From the cell containing the given text, extract its center point as [x, y] coordinate. 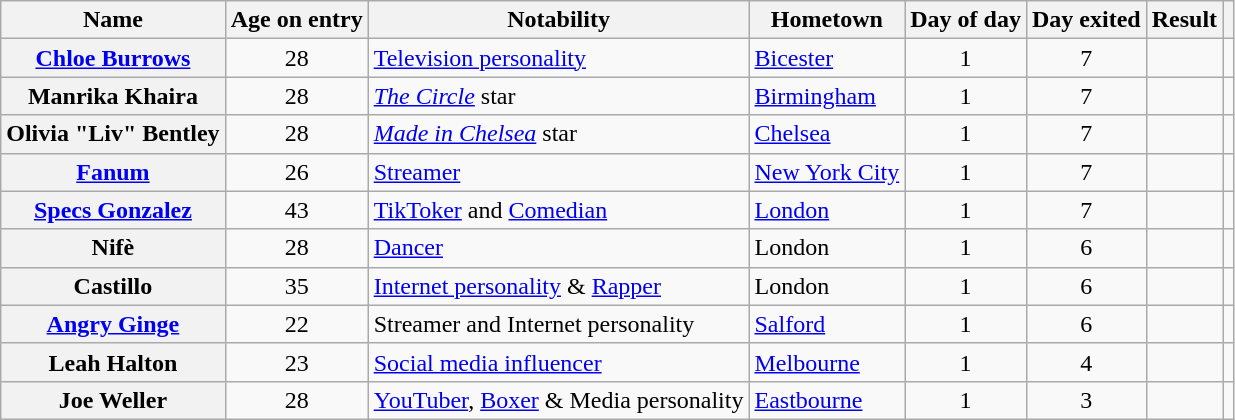
TikToker and Comedian [558, 210]
The Circle star [558, 96]
Manrika Khaira [113, 96]
Hometown [827, 20]
Streamer [558, 172]
YouTuber, Boxer & Media personality [558, 400]
Age on entry [296, 20]
Angry Ginge [113, 324]
43 [296, 210]
3 [1086, 400]
Internet personality & Rapper [558, 286]
New York City [827, 172]
Joe Weller [113, 400]
Notability [558, 20]
35 [296, 286]
Result [1184, 20]
Castillo [113, 286]
Olivia "Liv" Bentley [113, 134]
Nifè [113, 248]
Salford [827, 324]
Specs Gonzalez [113, 210]
Fanum [113, 172]
Television personality [558, 58]
Day of day [966, 20]
4 [1086, 362]
Made in Chelsea star [558, 134]
Social media influencer [558, 362]
Bicester [827, 58]
Name [113, 20]
Dancer [558, 248]
23 [296, 362]
Eastbourne [827, 400]
Streamer and Internet personality [558, 324]
Chelsea [827, 134]
Leah Halton [113, 362]
Melbourne [827, 362]
26 [296, 172]
Chloe Burrows [113, 58]
22 [296, 324]
Birmingham [827, 96]
Day exited [1086, 20]
